Search for the cell housing the specified text and yield its [x, y] center coordinate. 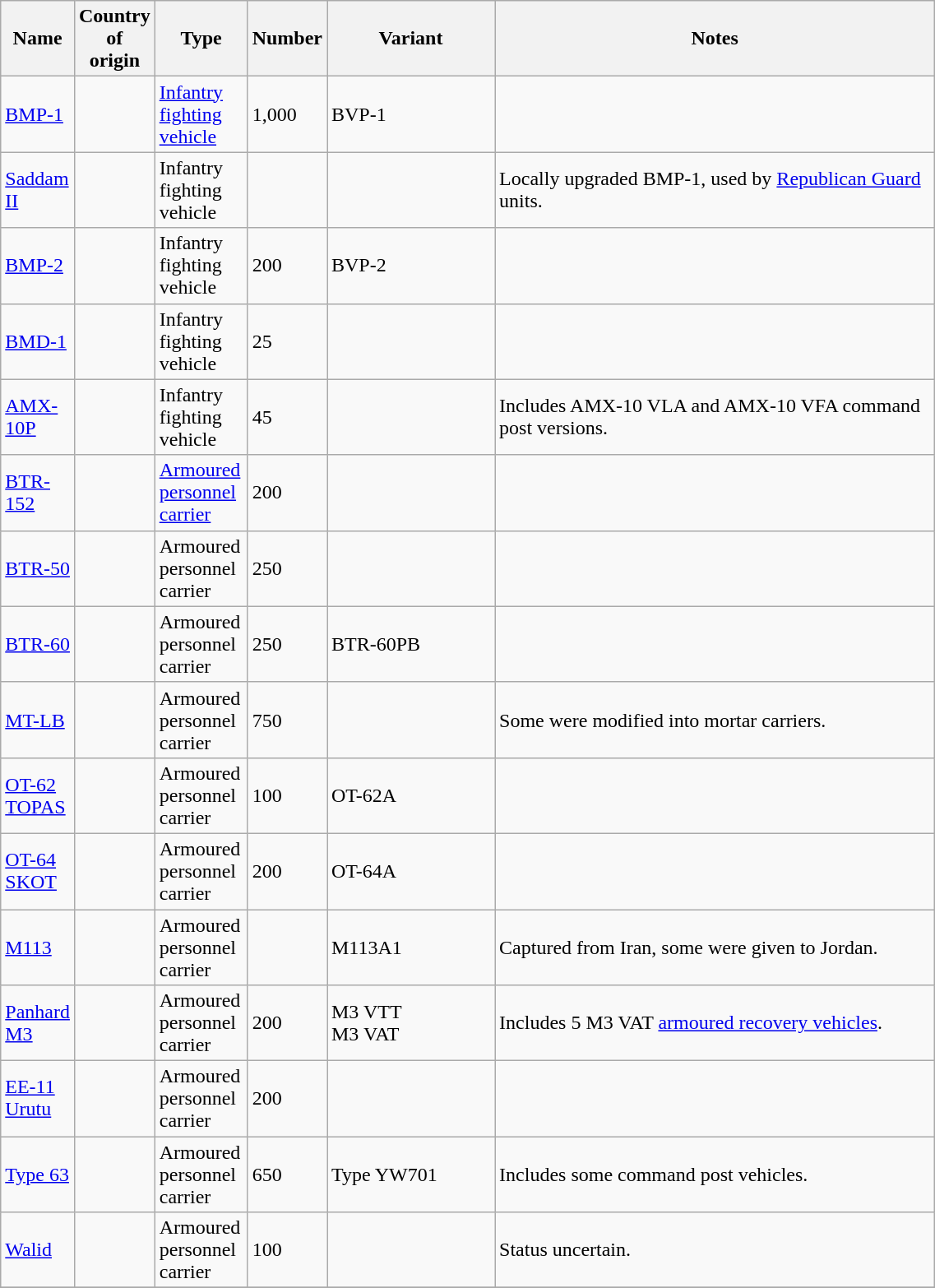
EE-11 Urutu [38, 1099]
OT-62A [411, 795]
Type 63 [38, 1174]
Includes some command post vehicles. [715, 1174]
Locally upgraded BMP-1, used by Republican Guard units. [715, 190]
25 [287, 341]
BMP-1 [38, 114]
Includes 5 M3 VAT armoured recovery vehicles. [715, 1023]
Country of origin [114, 39]
BMP-2 [38, 266]
BTR-60 [38, 644]
Status uncertain. [715, 1250]
Panhard M3 [38, 1023]
Variant [411, 39]
M113 [38, 947]
BMD-1 [38, 341]
Captured from Iran, some were given to Jordan. [715, 947]
MT-LB [38, 720]
M113A1 [411, 947]
BVP-2 [411, 266]
Type [201, 39]
1,000 [287, 114]
M3 VTT M3 VAT [411, 1023]
Some were modified into mortar carriers. [715, 720]
BVP-1 [411, 114]
Name [38, 39]
BTR-60PB [411, 644]
45 [287, 417]
OT-64 SKOT [38, 871]
Saddam II [38, 190]
AMX-10P [38, 417]
OT-62 TOPAS [38, 795]
OT-64A [411, 871]
Number [287, 39]
Includes AMX-10 VLA and AMX-10 VFA command post versions. [715, 417]
BTR-152 [38, 493]
Walid [38, 1250]
BTR-50 [38, 568]
Notes [715, 39]
750 [287, 720]
650 [287, 1174]
Type YW701 [411, 1174]
